Capture the cell that displays the provided text and extract its [x, y] central coordinate. 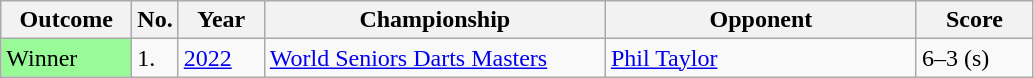
2022 [221, 58]
Year [221, 20]
Winner [66, 58]
Opponent [760, 20]
Championship [434, 20]
Score [974, 20]
6–3 (s) [974, 58]
Outcome [66, 20]
World Seniors Darts Masters [434, 58]
No. [155, 20]
1. [155, 58]
Phil Taylor [760, 58]
